Search for the cell housing the specified text and yield its [X, Y] center coordinate. 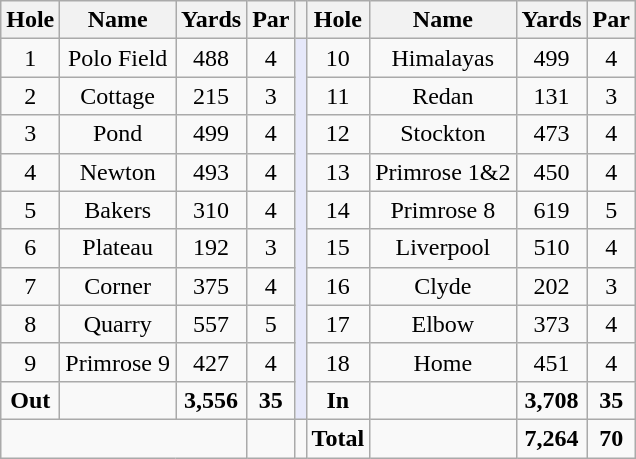
510 [552, 248]
Redan [443, 96]
373 [552, 324]
Primrose 9 [118, 362]
450 [552, 172]
619 [552, 210]
192 [212, 248]
13 [338, 172]
Bakers [118, 210]
557 [212, 324]
Himalayas [443, 58]
14 [338, 210]
215 [212, 96]
15 [338, 248]
8 [30, 324]
Quarry [118, 324]
131 [552, 96]
493 [212, 172]
310 [212, 210]
Plateau [118, 248]
488 [212, 58]
473 [552, 134]
18 [338, 362]
Polo Field [118, 58]
11 [338, 96]
375 [212, 286]
Home [443, 362]
Pond [118, 134]
Primrose 1&2 [443, 172]
Stockton [443, 134]
3,708 [552, 400]
Cottage [118, 96]
7 [30, 286]
7,264 [552, 438]
202 [552, 286]
10 [338, 58]
3,556 [212, 400]
Clyde [443, 286]
9 [30, 362]
Out [30, 400]
12 [338, 134]
6 [30, 248]
Newton [118, 172]
70 [611, 438]
17 [338, 324]
16 [338, 286]
Elbow [443, 324]
In [338, 400]
2 [30, 96]
427 [212, 362]
Liverpool [443, 248]
Corner [118, 286]
451 [552, 362]
Primrose 8 [443, 210]
1 [30, 58]
Total [338, 438]
